Find where the given text appears and provide that cell's center as [X, Y] coordinate. 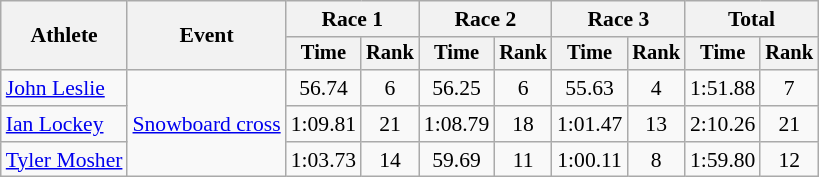
Event [206, 36]
1:01.47 [590, 124]
Total [752, 19]
Race 3 [618, 19]
2:10.26 [722, 124]
56.25 [456, 88]
7 [789, 88]
18 [523, 124]
Snowboard cross [206, 124]
55.63 [590, 88]
1:51.88 [722, 88]
Athlete [64, 36]
13 [656, 124]
Ian Lockey [64, 124]
John Leslie [64, 88]
Race 1 [352, 19]
4 [656, 88]
56.74 [324, 88]
1:09.81 [324, 124]
Race 2 [486, 19]
1:08.79 [456, 124]
